Output the [X, Y] coordinate of the center of the cell containing the given text.  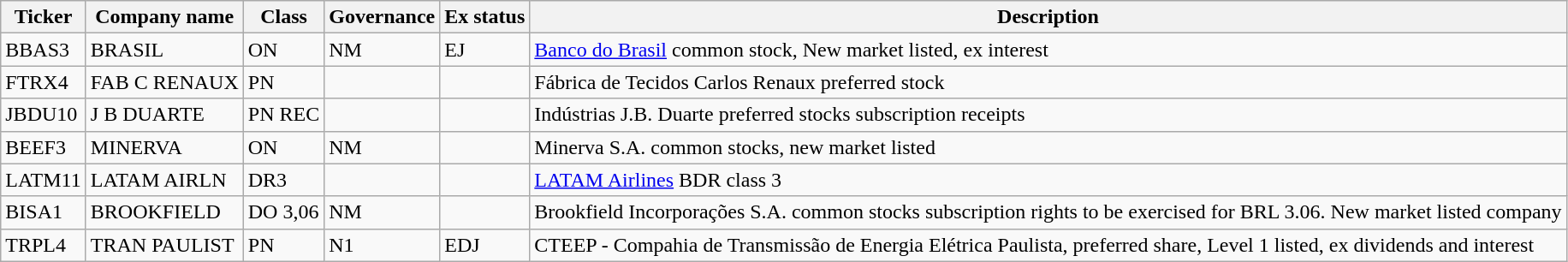
N1 [382, 245]
DO 3,06 [283, 212]
LATAM AIRLN [164, 180]
Ticker [44, 17]
J B DUARTE [164, 115]
Indústrias J.B. Duarte preferred stocks subscription receipts [1048, 115]
CTEEP - Compahia de Transmissão de Energia Elétrica Paulista, preferred share, Level 1 listed, ex dividends and interest [1048, 245]
LATAM Airlines BDR class 3 [1048, 180]
TRPL4 [44, 245]
FAB C RENAUX [164, 82]
BROOKFIELD [164, 212]
PN REC [283, 115]
Class [283, 17]
DR3 [283, 180]
Governance [382, 17]
BEEF3 [44, 147]
JBDU10 [44, 115]
Description [1048, 17]
EJ [484, 50]
Fábrica de Tecidos Carlos Renaux preferred stock [1048, 82]
Minerva S.A. common stocks, new market listed [1048, 147]
BISA1 [44, 212]
BBAS3 [44, 50]
EDJ [484, 245]
MINERVA [164, 147]
LATM11 [44, 180]
BRASIL [164, 50]
Company name [164, 17]
Banco do Brasil common stock, New market listed, ex interest [1048, 50]
Brookfield Incorporações S.A. common stocks subscription rights to be exercised for BRL 3.06. New market listed company [1048, 212]
FTRX4 [44, 82]
TRAN PAULIST [164, 245]
Ex status [484, 17]
